Capture the cell that displays the provided text and extract its (x, y) central coordinate. 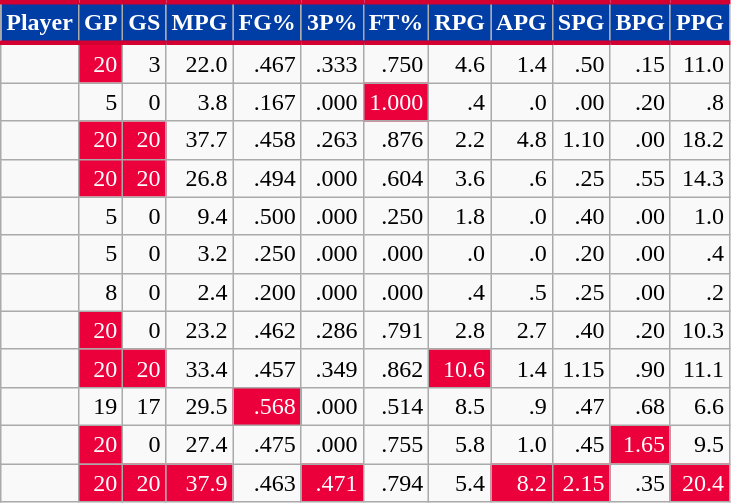
1.15 (581, 368)
.494 (267, 178)
.750 (396, 63)
11.0 (700, 63)
27.4 (200, 444)
1.65 (640, 444)
.55 (640, 178)
.462 (267, 330)
37.9 (200, 483)
18.2 (700, 140)
.200 (267, 292)
.15 (640, 63)
3.2 (200, 254)
20.4 (700, 483)
.500 (267, 216)
8 (100, 292)
9.5 (700, 444)
.467 (267, 63)
1.10 (581, 140)
.791 (396, 330)
.286 (332, 330)
.463 (267, 483)
9.4 (200, 216)
.9 (522, 406)
.862 (396, 368)
.90 (640, 368)
.47 (581, 406)
19 (100, 406)
10.3 (700, 330)
26.8 (200, 178)
.458 (267, 140)
.514 (396, 406)
17 (144, 406)
14.3 (700, 178)
3.8 (200, 102)
.755 (396, 444)
GS (144, 22)
PPG (700, 22)
.568 (267, 406)
RPG (460, 22)
4.8 (522, 140)
.5 (522, 292)
8.2 (522, 483)
.794 (396, 483)
.471 (332, 483)
5.8 (460, 444)
23.2 (200, 330)
.45 (581, 444)
SPG (581, 22)
3 (144, 63)
.50 (581, 63)
.8 (700, 102)
.475 (267, 444)
BPG (640, 22)
APG (522, 22)
Player (40, 22)
10.6 (460, 368)
2.4 (200, 292)
FT% (396, 22)
.263 (332, 140)
6.6 (700, 406)
22.0 (200, 63)
33.4 (200, 368)
GP (100, 22)
2.7 (522, 330)
5.4 (460, 483)
29.5 (200, 406)
2.8 (460, 330)
.167 (267, 102)
4.6 (460, 63)
.2 (700, 292)
2.15 (581, 483)
.604 (396, 178)
8.5 (460, 406)
11.1 (700, 368)
MPG (200, 22)
.35 (640, 483)
.6 (522, 178)
.876 (396, 140)
3.6 (460, 178)
3P% (332, 22)
.68 (640, 406)
.349 (332, 368)
1.000 (396, 102)
37.7 (200, 140)
FG% (267, 22)
.333 (332, 63)
2.2 (460, 140)
.457 (267, 368)
1.8 (460, 216)
